Determine the (X, Y) coordinate at the center of the cell enclosing the given text.  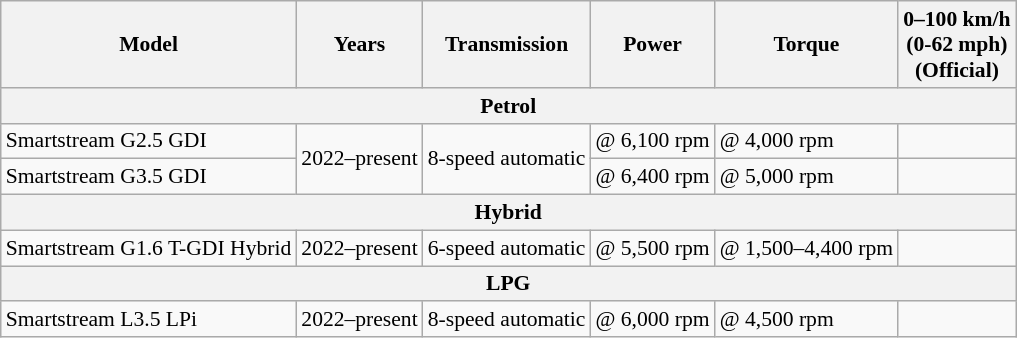
@ 5,500 rpm (652, 248)
6-speed automatic (507, 248)
Smartstream L3.5 LPi (149, 320)
Smartstream G1.6 T-GDI Hybrid (149, 248)
@ 6,400 rpm (652, 177)
@ 4,000 rpm (807, 141)
@ 1,500–4,400 rpm (807, 248)
@ 4,500 rpm (807, 320)
@ 6,000 rpm (652, 320)
Smartstream G3.5 GDI (149, 177)
0–100 km/h(0-62 mph)(Official) (956, 44)
@ 6,100 rpm (652, 141)
Years (359, 44)
LPG (508, 284)
@ 5,000 rpm (807, 177)
Hybrid (508, 213)
Model (149, 44)
Power (652, 44)
Petrol (508, 106)
Torque (807, 44)
Smartstream G2.5 GDI (149, 141)
Transmission (507, 44)
